For the text-containing cell, return its midpoint in [x, y] coordinate format. 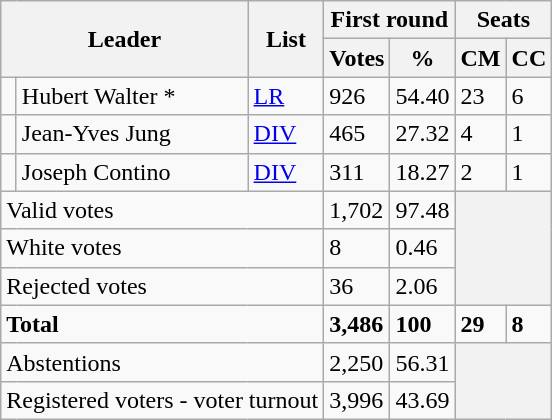
Seats [504, 20]
Valid votes [162, 210]
54.40 [422, 96]
Jean-Yves Jung [132, 134]
18.27 [422, 172]
2.06 [422, 286]
0.46 [422, 248]
27.32 [422, 134]
465 [357, 134]
White votes [162, 248]
23 [480, 96]
311 [357, 172]
List [286, 39]
Registered voters - voter turnout [162, 400]
CC [529, 58]
Leader [124, 39]
LR [286, 96]
First round [390, 20]
Hubert Walter * [132, 96]
36 [357, 286]
2 [480, 172]
1,702 [357, 210]
2,250 [357, 362]
Abstentions [162, 362]
6 [529, 96]
926 [357, 96]
29 [480, 324]
Rejected votes [162, 286]
Total [162, 324]
CM [480, 58]
3,996 [357, 400]
100 [422, 324]
3,486 [357, 324]
Votes [357, 58]
97.48 [422, 210]
% [422, 58]
4 [480, 134]
56.31 [422, 362]
Joseph Contino [132, 172]
43.69 [422, 400]
